For the text-containing cell, return its midpoint in [x, y] coordinate format. 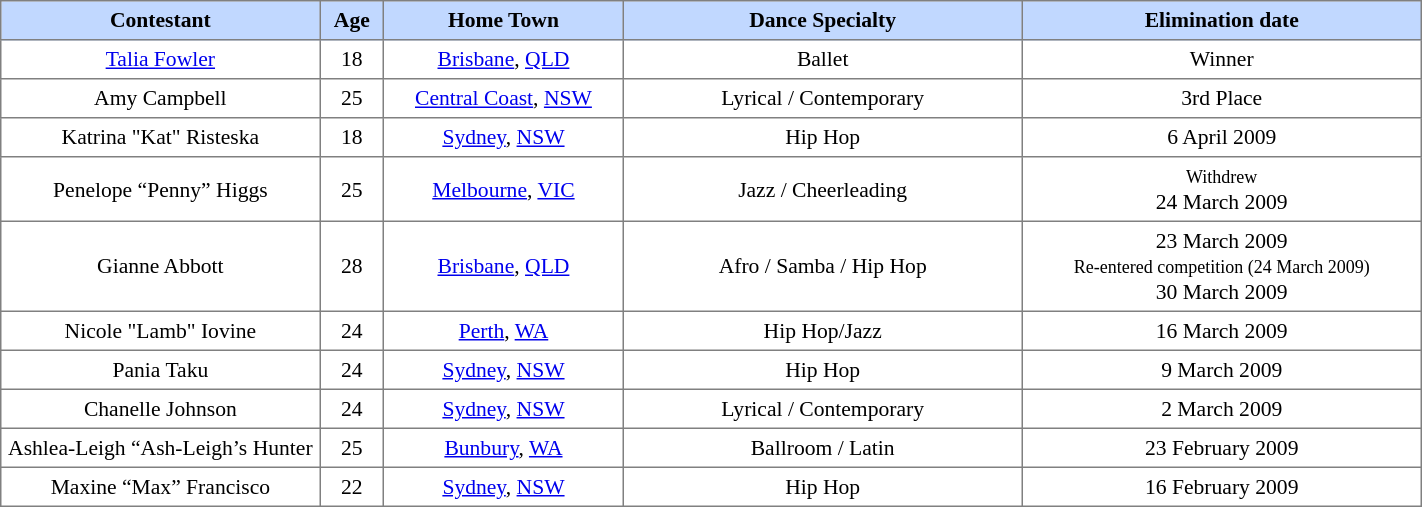
Melbourne, VIC [504, 189]
23 February 2009 [1222, 448]
Contestant [160, 20]
Nicole "Lamb" Iovine [160, 330]
Ashlea-Leigh “Ash-Leigh’s Hunter [160, 448]
Elimination date [1222, 20]
16 February 2009 [1222, 486]
Afro / Samba / Hip Hop [822, 266]
Maxine “Max” Francisco [160, 486]
Ballroom / Latin [822, 448]
Talia Fowler [160, 60]
Age [352, 20]
6 April 2009 [1222, 138]
9 March 2009 [1222, 370]
Katrina "Kat" Risteska [160, 138]
Central Coast, NSW [504, 98]
Withdrew24 March 2009 [1222, 189]
22 [352, 486]
Ballet [822, 60]
Chanelle Johnson [160, 408]
Pania Taku [160, 370]
23 March 2009Re-entered competition (24 March 2009)30 March 2009 [1222, 266]
Jazz / Cheerleading [822, 189]
Home Town [504, 20]
Winner [1222, 60]
Hip Hop/Jazz [822, 330]
Amy Campbell [160, 98]
16 March 2009 [1222, 330]
Gianne Abbott [160, 266]
Penelope “Penny” Higgs [160, 189]
Bunbury, WA [504, 448]
28 [352, 266]
2 March 2009 [1222, 408]
3rd Place [1222, 98]
Perth, WA [504, 330]
Dance Specialty [822, 20]
